Detect which cell encompasses the target text, then output its (X, Y) center coordinate. 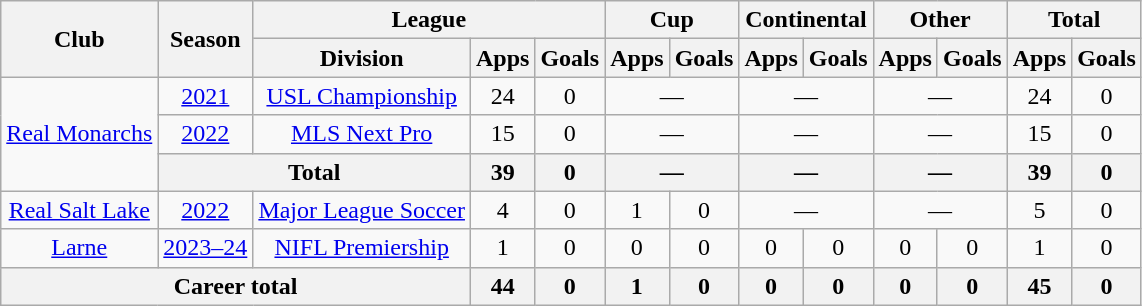
Club (80, 39)
2023–24 (206, 248)
44 (502, 286)
Continental (806, 20)
Division (362, 58)
Cup (672, 20)
Major League Soccer (362, 210)
4 (502, 210)
USL Championship (362, 96)
2021 (206, 96)
45 (1039, 286)
League (429, 20)
MLS Next Pro (362, 134)
5 (1039, 210)
NIFL Premiership (362, 248)
Other (940, 20)
Larne (80, 248)
Career total (236, 286)
Season (206, 39)
Real Salt Lake (80, 210)
Real Monarchs (80, 134)
